Detect which cell encompasses the target text, then output its [X, Y] center coordinate. 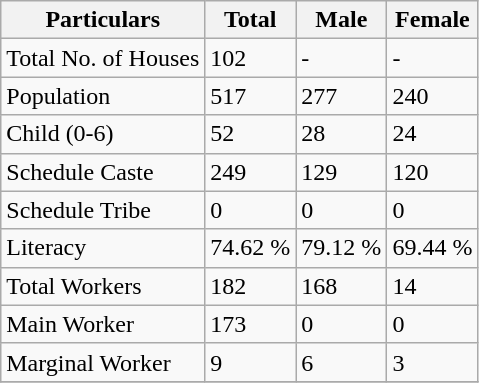
Male [342, 20]
249 [250, 172]
277 [342, 96]
173 [250, 324]
Particulars [103, 20]
69.44 % [432, 248]
Main Worker [103, 324]
52 [250, 134]
6 [342, 362]
Schedule Caste [103, 172]
3 [432, 362]
240 [432, 96]
79.12 % [342, 248]
168 [342, 286]
Female [432, 20]
Schedule Tribe [103, 210]
102 [250, 58]
28 [342, 134]
Child (0-6) [103, 134]
24 [432, 134]
Total [250, 20]
182 [250, 286]
Literacy [103, 248]
517 [250, 96]
14 [432, 286]
Marginal Worker [103, 362]
Population [103, 96]
129 [342, 172]
120 [432, 172]
74.62 % [250, 248]
Total No. of Houses [103, 58]
Total Workers [103, 286]
9 [250, 362]
